Locate the cell with the specified text and output its (X, Y) center coordinate. 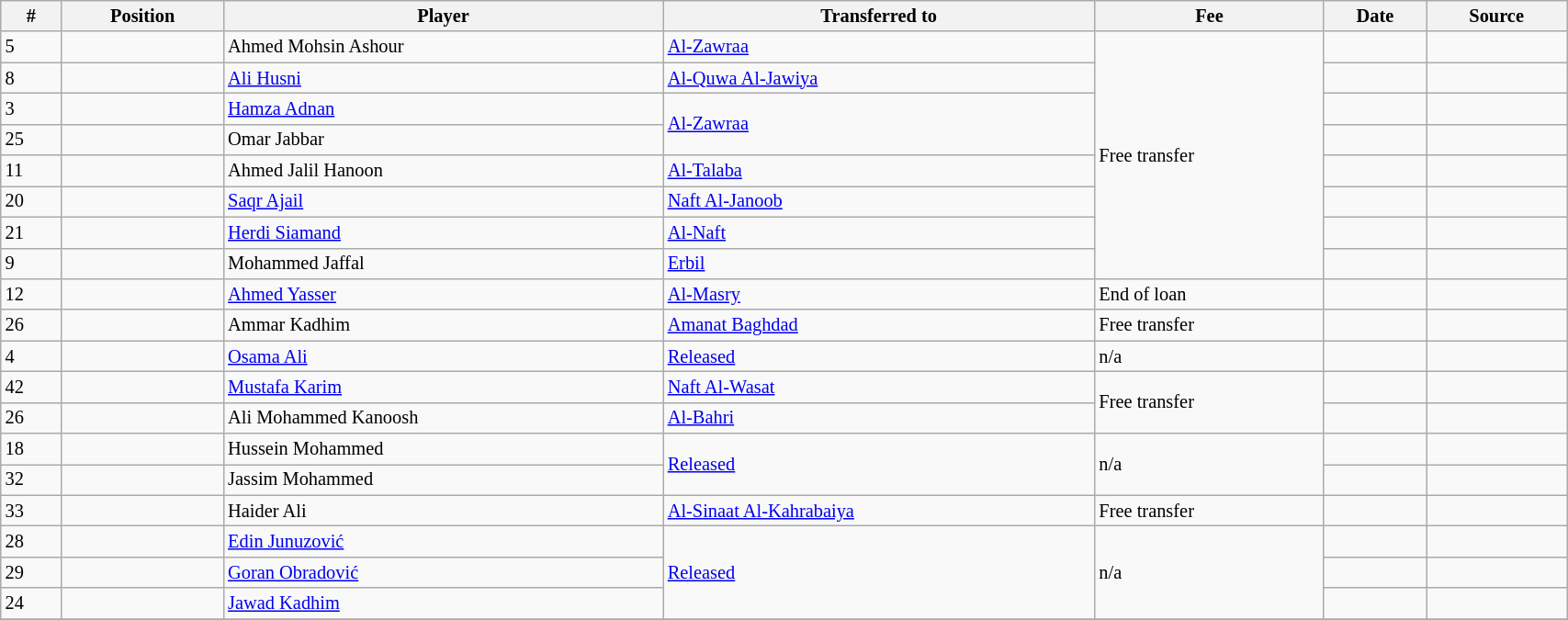
Hamza Adnan (443, 108)
Ahmed Yasser (443, 294)
9 (31, 264)
Edin Junuzović (443, 541)
5 (31, 47)
Goran Obradović (443, 572)
Naft Al-Janoob (879, 201)
Osama Ali (443, 356)
Amanat Baghdad (879, 325)
Erbil (879, 264)
24 (31, 603)
33 (31, 511)
Mustafa Karim (443, 387)
Date (1374, 16)
11 (31, 171)
Ali Husni (443, 78)
Ali Mohammed Kanoosh (443, 418)
25 (31, 140)
Naft Al-Wasat (879, 387)
Al-Masry (879, 294)
Omar Jabbar (443, 140)
Al-Bahri (879, 418)
Herdi Siamand (443, 232)
42 (31, 387)
12 (31, 294)
Al-Naft (879, 232)
End of loan (1210, 294)
Mohammed Jaffal (443, 264)
Al-Sinaat Al-Kahrabaiya (879, 511)
28 (31, 541)
4 (31, 356)
8 (31, 78)
Fee (1210, 16)
Jawad Kadhim (443, 603)
3 (31, 108)
29 (31, 572)
Al-Quwa Al-Jawiya (879, 78)
Transferred to (879, 16)
Player (443, 16)
18 (31, 449)
21 (31, 232)
# (31, 16)
Hussein Mohammed (443, 449)
Jassim Mohammed (443, 479)
32 (31, 479)
Ahmed Jalil Hanoon (443, 171)
20 (31, 201)
Position (142, 16)
Ahmed Mohsin Ashour (443, 47)
Haider Ali (443, 511)
Source (1497, 16)
Al-Talaba (879, 171)
Ammar Kadhim (443, 325)
Saqr Ajail (443, 201)
